Detect which cell encompasses the target text, then output its [X, Y] center coordinate. 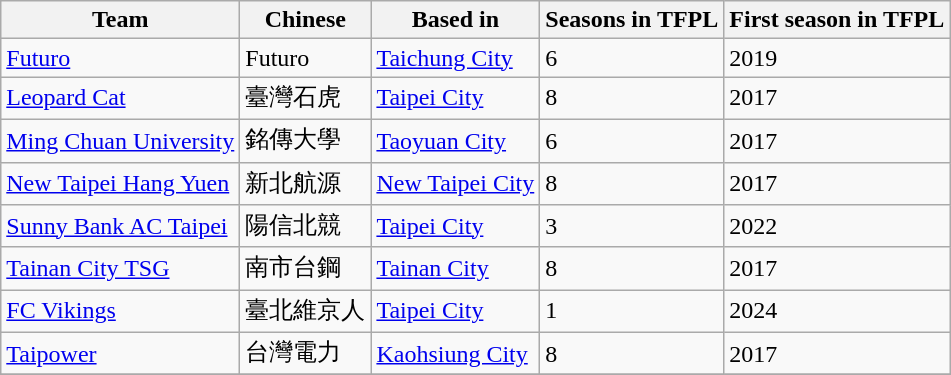
Taipower [120, 354]
Chinese [306, 20]
Team [120, 20]
臺北維京人 [306, 312]
Taoyuan City [456, 140]
台灣電力 [306, 354]
陽信北競 [306, 226]
Tainan City TSG [120, 268]
2022 [837, 226]
Taichung City [456, 58]
銘傳大學 [306, 140]
Ming Chuan University [120, 140]
New Taipei Hang Yuen [120, 184]
臺灣石虎 [306, 98]
3 [632, 226]
FC Vikings [120, 312]
南市台鋼 [306, 268]
Tainan City [456, 268]
1 [632, 312]
First season in TFPL [837, 20]
2024 [837, 312]
Based in [456, 20]
Kaohsiung City [456, 354]
新北航源 [306, 184]
New Taipei City [456, 184]
Leopard Cat [120, 98]
2019 [837, 58]
Sunny Bank AC Taipei [120, 226]
Seasons in TFPL [632, 20]
